Detect which cell encompasses the target text, then output its (X, Y) center coordinate. 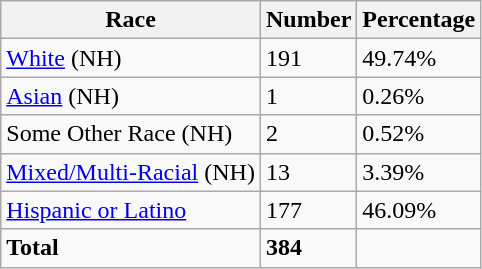
13 (308, 172)
Some Other Race (NH) (131, 134)
384 (308, 248)
49.74% (419, 58)
Number (308, 20)
Total (131, 248)
Percentage (419, 20)
0.26% (419, 96)
Mixed/Multi-Racial (NH) (131, 172)
Race (131, 20)
46.09% (419, 210)
Asian (NH) (131, 96)
2 (308, 134)
3.39% (419, 172)
White (NH) (131, 58)
191 (308, 58)
177 (308, 210)
1 (308, 96)
Hispanic or Latino (131, 210)
0.52% (419, 134)
